Locate the cell with the specified text and output its [X, Y] center coordinate. 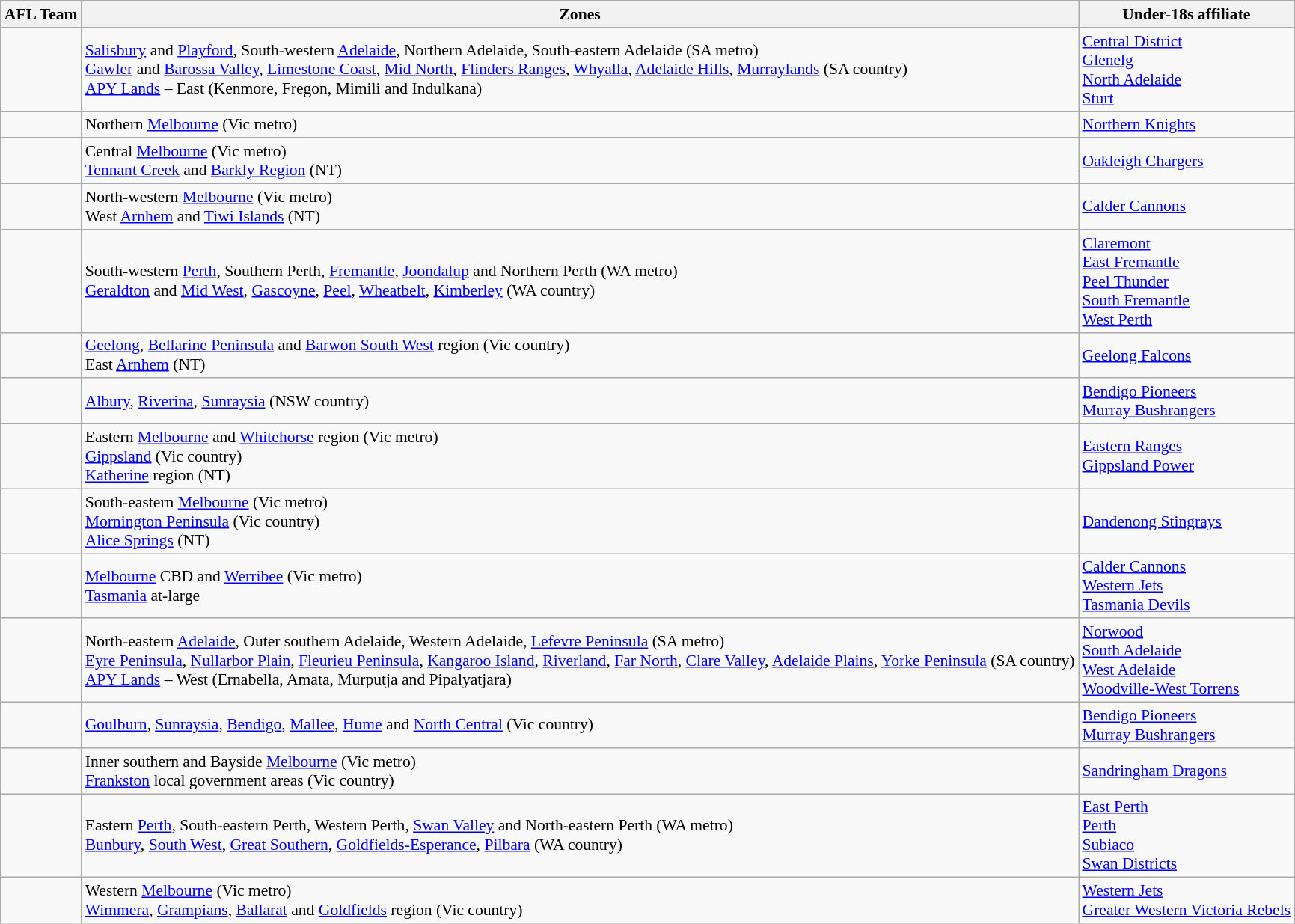
Calder Cannons [1187, 206]
Melbourne CBD and Werribee (Vic metro)Tasmania at-large [581, 587]
Calder CannonsWestern JetsTasmania Devils [1187, 587]
Central Melbourne (Vic metro)Tennant Creek and Barkly Region (NT) [581, 162]
Northern Knights [1187, 125]
NorwoodSouth AdelaideWest AdelaideWoodville-West Torrens [1187, 661]
ClaremontEast FremantlePeel ThunderSouth FremantleWest Perth [1187, 281]
Western JetsGreater Western Victoria Rebels [1187, 901]
South-eastern Melbourne (Vic metro)Mornington Peninsula (Vic country)Alice Springs (NT) [581, 521]
Oakleigh Chargers [1187, 162]
Western Melbourne (Vic metro)Wimmera, Grampians, Ballarat and Goldfields region (Vic country) [581, 901]
Zones [581, 14]
Geelong, Bellarine Peninsula and Barwon South West region (Vic country)East Arnhem (NT) [581, 355]
Central DistrictGlenelgNorth AdelaideSturt [1187, 70]
East PerthPerthSubiacoSwan Districts [1187, 836]
Under-18s affiliate [1187, 14]
Sandringham Dragons [1187, 771]
Geelong Falcons [1187, 355]
Albury, Riverina, Sunraysia (NSW country) [581, 401]
Eastern RangesGippsland Power [1187, 456]
Dandenong Stingrays [1187, 521]
Northern Melbourne (Vic metro) [581, 125]
North-western Melbourne (Vic metro)West Arnhem and Tiwi Islands (NT) [581, 206]
Goulburn, Sunraysia, Bendigo, Mallee, Hume and North Central (Vic country) [581, 726]
Inner southern and Bayside Melbourne (Vic metro)Frankston local government areas (Vic country) [581, 771]
Eastern Melbourne and Whitehorse region (Vic metro)Gippsland (Vic country)Katherine region (NT) [581, 456]
AFL Team [41, 14]
